Identify which cell holds the provided text, then report its (X, Y) central coordinate. 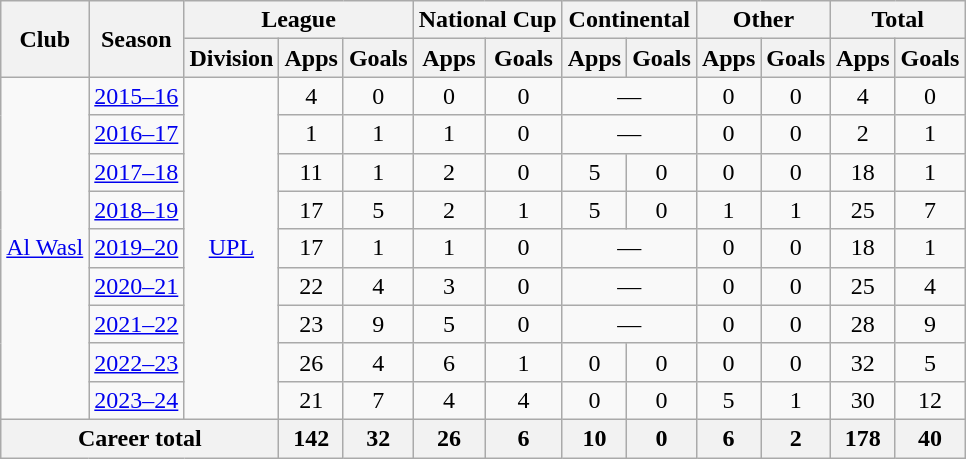
2021–22 (136, 324)
178 (863, 438)
2022–23 (136, 362)
Continental (629, 20)
2015–16 (136, 96)
Division (232, 58)
2017–18 (136, 172)
2023–24 (136, 400)
10 (594, 438)
National Cup (488, 20)
Season (136, 39)
21 (311, 400)
Club (45, 39)
40 (930, 438)
11 (311, 172)
2019–20 (136, 248)
2016–17 (136, 134)
Al Wasl (45, 248)
23 (311, 324)
2020–21 (136, 286)
12 (930, 400)
3 (449, 286)
22 (311, 286)
142 (311, 438)
28 (863, 324)
Other (763, 20)
Total (898, 20)
Career total (140, 438)
2018–19 (136, 210)
UPL (232, 248)
30 (863, 400)
League (298, 20)
